Return (X, Y) of the center of cell containing provided text 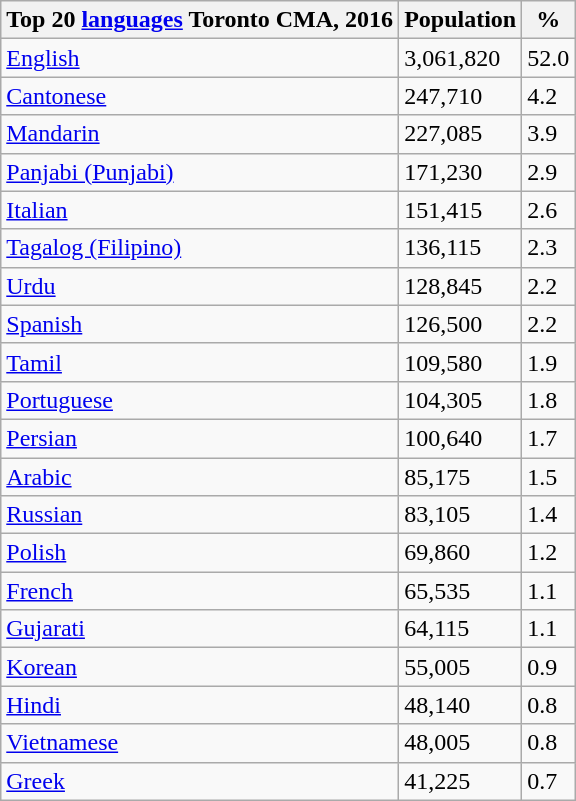
1.9 (548, 362)
English (200, 58)
3,061,820 (460, 58)
1.2 (548, 553)
104,305 (460, 400)
Korean (200, 667)
Cantonese (200, 96)
1.8 (548, 400)
Tagalog (Filipino) (200, 248)
Top 20 languages Toronto CMA, 2016 (200, 20)
Arabic (200, 477)
3.9 (548, 134)
52.0 (548, 58)
171,230 (460, 172)
64,115 (460, 629)
Russian (200, 515)
151,415 (460, 210)
French (200, 591)
247,710 (460, 96)
Hindi (200, 705)
0.9 (548, 667)
1.4 (548, 515)
126,500 (460, 324)
Persian (200, 438)
100,640 (460, 438)
41,225 (460, 781)
Polish (200, 553)
2.3 (548, 248)
109,580 (460, 362)
Vietnamese (200, 743)
Panjabi (Punjabi) (200, 172)
Greek (200, 781)
55,005 (460, 667)
Spanish (200, 324)
48,005 (460, 743)
4.2 (548, 96)
2.9 (548, 172)
Urdu (200, 286)
0.7 (548, 781)
Italian (200, 210)
Tamil (200, 362)
1.5 (548, 477)
Gujarati (200, 629)
Portuguese (200, 400)
2.6 (548, 210)
Mandarin (200, 134)
Population (460, 20)
136,115 (460, 248)
% (548, 20)
48,140 (460, 705)
85,175 (460, 477)
83,105 (460, 515)
128,845 (460, 286)
65,535 (460, 591)
227,085 (460, 134)
1.7 (548, 438)
69,860 (460, 553)
